Provide the (x, y) coordinate of the cell's center where the given text is located.  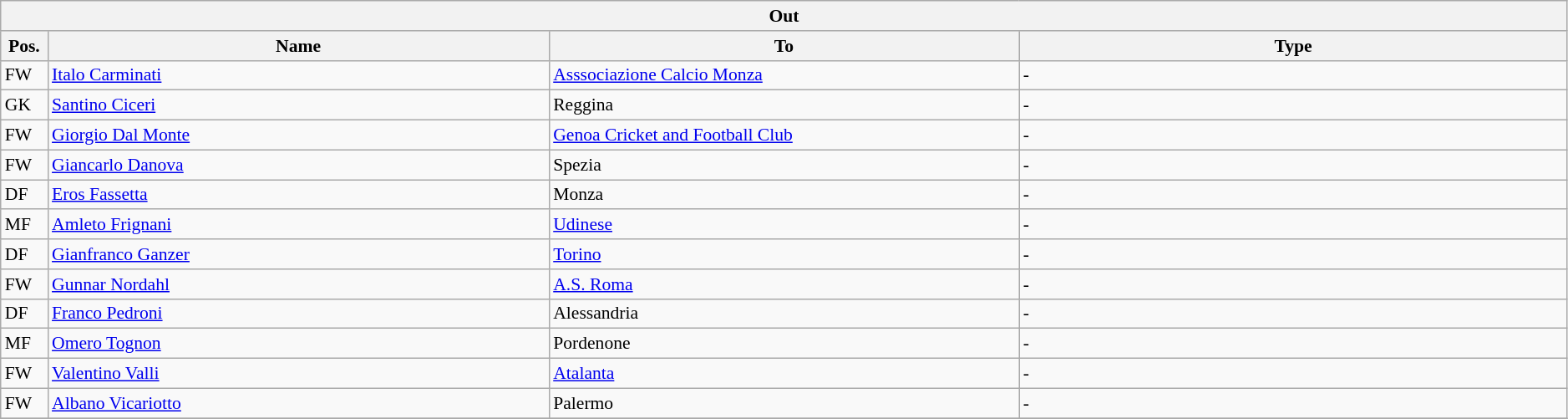
Atalanta (784, 374)
Giorgio Dal Monte (298, 135)
Eros Fassetta (298, 195)
Alessandria (784, 314)
Albano Vicariotto (298, 403)
Giancarlo Danova (298, 165)
Franco Pedroni (298, 314)
Type (1293, 46)
Name (298, 46)
Italo Carminati (298, 75)
Gunnar Nordahl (298, 284)
Asssociazione Calcio Monza (784, 75)
Reggina (784, 105)
Palermo (784, 403)
Udinese (784, 225)
Gianfranco Ganzer (298, 254)
Monza (784, 195)
A.S. Roma (784, 284)
GK (24, 105)
Out (784, 16)
To (784, 46)
Amleto Frignani (298, 225)
Santino Ciceri (298, 105)
Pordenone (784, 344)
Omero Tognon (298, 344)
Genoa Cricket and Football Club (784, 135)
Valentino Valli (298, 374)
Pos. (24, 46)
Torino (784, 254)
Spezia (784, 165)
